Return the [x, y] coordinate for the center point of the cell that contains the specified text.  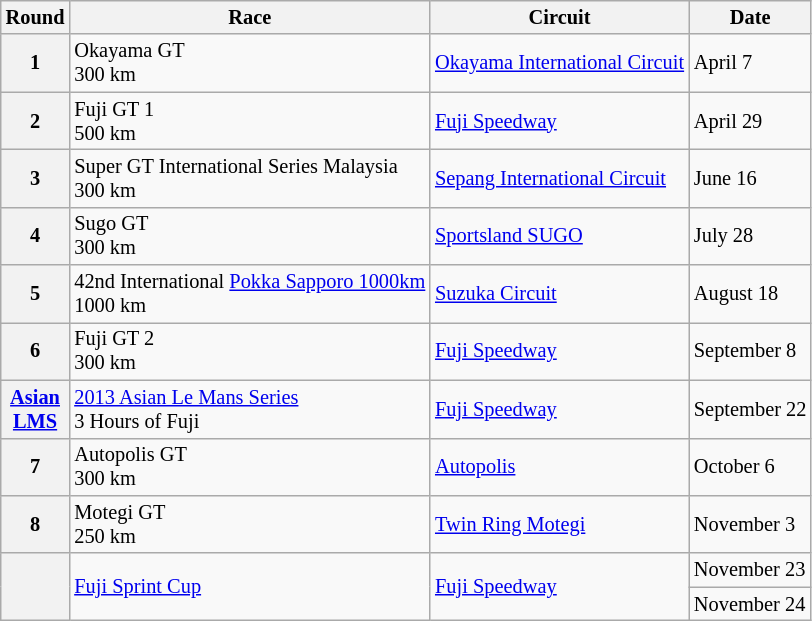
Round [36, 17]
September 22 [750, 409]
July 28 [750, 236]
Fuji GT 1500 km [250, 121]
Autopolis GT300 km [250, 467]
Circuit [560, 17]
Suzuka Circuit [560, 294]
AsianLMS [36, 409]
June 16 [750, 178]
September 8 [750, 351]
Motegi GT250 km [250, 524]
Race [250, 17]
6 [36, 351]
1 [36, 63]
Twin Ring Motegi [560, 524]
Okayama GT300 km [250, 63]
August 18 [750, 294]
5 [36, 294]
November 23 [750, 570]
Sportsland SUGO [560, 236]
October 6 [750, 467]
Fuji Sprint Cup [250, 586]
April 29 [750, 121]
3 [36, 178]
7 [36, 467]
Okayama International Circuit [560, 63]
April 7 [750, 63]
November 24 [750, 604]
Super GT International Series Malaysia300 km [250, 178]
Fuji GT 2300 km [250, 351]
8 [36, 524]
Date [750, 17]
2 [36, 121]
November 3 [750, 524]
Sepang International Circuit [560, 178]
42nd International Pokka Sapporo 1000km1000 km [250, 294]
2013 Asian Le Mans Series3 Hours of Fuji [250, 409]
4 [36, 236]
Sugo GT300 km [250, 236]
Autopolis [560, 467]
